Identify which cell holds the provided text, then report its (x, y) central coordinate. 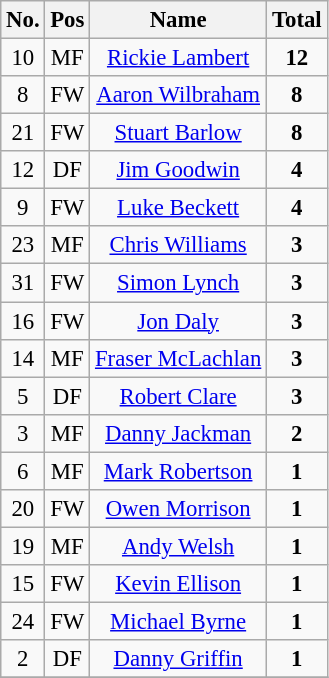
Danny Griffin (178, 659)
9 (23, 208)
14 (23, 358)
Luke Beckett (178, 208)
23 (23, 245)
Mark Robertson (178, 471)
Name (178, 20)
15 (23, 584)
20 (23, 509)
No. (23, 20)
Stuart Barlow (178, 133)
Owen Morrison (178, 509)
Kevin Ellison (178, 584)
Jon Daly (178, 321)
19 (23, 546)
Chris Williams (178, 245)
5 (23, 396)
Rickie Lambert (178, 58)
10 (23, 58)
Andy Welsh (178, 546)
16 (23, 321)
Michael Byrne (178, 621)
Simon Lynch (178, 283)
Aaron Wilbraham (178, 95)
6 (23, 471)
Robert Clare (178, 396)
21 (23, 133)
24 (23, 621)
Jim Goodwin (178, 170)
Fraser McLachlan (178, 358)
Danny Jackman (178, 433)
Pos (68, 20)
31 (23, 283)
Total (297, 20)
